Detect which cell encompasses the target text, then output its (X, Y) center coordinate. 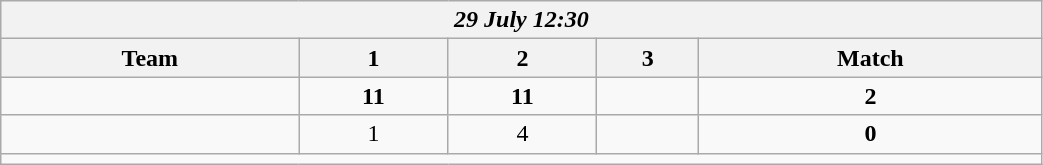
Match (870, 58)
0 (870, 134)
3 (648, 58)
29 July 12:30 (522, 20)
Team (150, 58)
4 (522, 134)
